Output the [X, Y] coordinate of the center of the cell containing the given text.  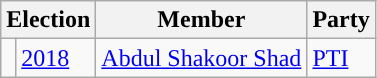
Election [48, 20]
2018 [56, 58]
Abdul Shakoor Shad [202, 58]
PTI [341, 58]
Member [202, 20]
Party [341, 20]
